For the text-containing cell, return its midpoint in [x, y] coordinate format. 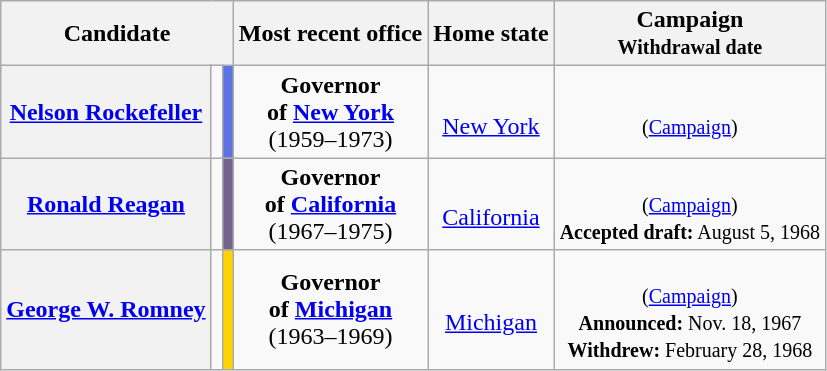
Governorof Michigan(1963–1969) [330, 310]
Home state [491, 34]
(Campaign)Accepted draft: August 5, 1968 [690, 204]
California [491, 204]
Most recent office [330, 34]
Candidate [117, 34]
Michigan [491, 310]
CampaignWithdrawal date [690, 34]
Governorof New York(1959–1973) [330, 112]
Nelson Rockefeller [106, 112]
(Campaign)Announced: Nov. 18, 1967Withdrew: February 28, 1968 [690, 310]
George W. Romney [106, 310]
New York [491, 112]
Ronald Reagan [106, 204]
(Campaign) [690, 112]
Governorof California(1967–1975) [330, 204]
